Determine the (X, Y) coordinate at the center of the cell enclosing the given text.  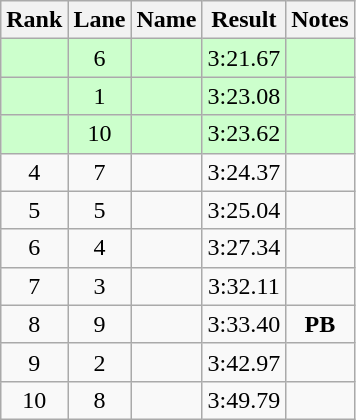
Lane (100, 20)
2 (100, 362)
PB (320, 324)
Notes (320, 20)
Result (244, 20)
3:24.37 (244, 172)
Rank (34, 20)
3:32.11 (244, 286)
3:49.79 (244, 400)
3 (100, 286)
3:27.34 (244, 248)
Name (166, 20)
3:23.08 (244, 96)
3:25.04 (244, 210)
3:21.67 (244, 58)
3:33.40 (244, 324)
3:42.97 (244, 362)
1 (100, 96)
3:23.62 (244, 134)
